Scan for the cell matching the given text and deliver its [x, y] coordinate at center. 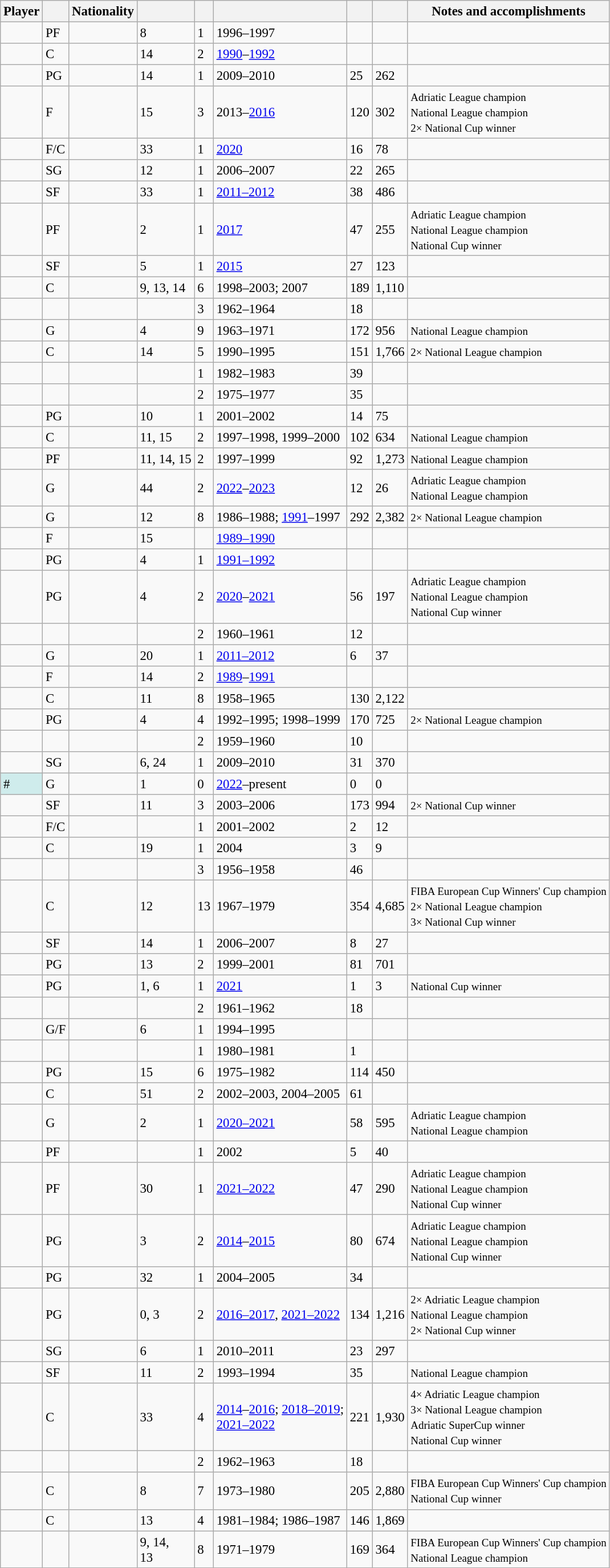
7 [204, 1491]
130 [359, 698]
1998–2003; 2007 [280, 287]
30 [165, 1189]
146 [359, 1520]
FIBA European Cup Winners' Cup champion2× National League champion3× National Cup winner [509, 906]
1989–1990 [280, 538]
151 [359, 352]
2,880 [390, 1491]
302 [390, 112]
2022–2023 [280, 488]
2× Adriatic League championNational League champion2× National Cup winner [509, 1315]
994 [390, 805]
2014–2016; 2018–2019;2021–2022 [280, 1417]
2004 [280, 848]
92 [359, 459]
2016–2017, 2021–2022 [280, 1315]
44 [165, 488]
1991–1992 [280, 560]
37 [390, 655]
81 [359, 965]
1961–1962 [280, 1008]
1,766 [390, 352]
114 [359, 1072]
G/F [56, 1029]
Adriatic League championNational League champion2× National Cup winner [509, 112]
189 [359, 287]
1981–1984; 1986–1987 [280, 1520]
1960–1961 [280, 634]
20 [165, 655]
2010–2011 [280, 1351]
1975–1977 [280, 395]
46 [359, 870]
11, 14, 15 [165, 459]
39 [359, 373]
78 [390, 149]
634 [390, 437]
169 [359, 1549]
297 [390, 1351]
4,685 [390, 906]
2,382 [390, 517]
2003–2006 [280, 805]
61 [359, 1093]
486 [390, 192]
595 [390, 1123]
370 [390, 763]
Notes and accomplishments [509, 11]
102 [359, 437]
2× National Cup winner [509, 805]
2020 [280, 149]
38 [359, 192]
1986–1988; 1991–1997 [280, 517]
450 [390, 1072]
4× Adriatic League champion3× National League championAdriatic SuperCup winnerNational Cup winner [509, 1417]
1999–2001 [280, 965]
9, 13, 14 [165, 287]
34 [359, 1278]
11, 15 [165, 437]
1996–1997 [280, 33]
701 [390, 965]
1980–1981 [280, 1051]
354 [359, 906]
2021 [280, 986]
255 [390, 229]
1,869 [390, 1520]
725 [390, 720]
6, 24 [165, 763]
1956–1958 [280, 870]
2013–2016 [280, 112]
1997–1999 [280, 459]
120 [359, 112]
58 [359, 1123]
1990–1992 [280, 54]
16 [359, 149]
56 [359, 597]
1962–1963 [280, 1462]
1962–1964 [280, 309]
173 [359, 805]
1973–1980 [280, 1491]
956 [390, 330]
292 [359, 517]
Nationality [103, 11]
1990–1995 [280, 352]
265 [390, 171]
1963–1971 [280, 330]
1982–1983 [280, 373]
170 [359, 720]
1, 6 [165, 986]
75 [390, 416]
1975–1982 [280, 1072]
2004–2005 [280, 1278]
1,216 [390, 1315]
31 [359, 763]
1997–1998, 1999–2000 [280, 437]
1992–1995; 1998–1999 [280, 720]
2014–2015 [280, 1241]
134 [359, 1315]
80 [359, 1241]
FIBA European Cup Winners' Cup championNational League champion [509, 1549]
2021–2022 [280, 1189]
221 [359, 1417]
19 [165, 848]
1958–1965 [280, 698]
123 [390, 266]
1989–1991 [280, 676]
32 [165, 1278]
51 [165, 1093]
1,110 [390, 287]
205 [359, 1491]
2,122 [390, 698]
26 [390, 488]
364 [390, 1549]
197 [390, 597]
1993–1994 [280, 1373]
9, 14,13 [165, 1549]
2015 [280, 266]
National Cup winner [509, 986]
2002–2003, 2004–2005 [280, 1093]
2022–present [280, 784]
23 [359, 1351]
2002 [280, 1152]
1967–1979 [280, 906]
22 [359, 171]
FIBA European Cup Winners' Cup championNational Cup winner [509, 1491]
290 [390, 1189]
# [22, 784]
1,273 [390, 459]
1,930 [390, 1417]
25 [359, 76]
1971–1979 [280, 1549]
Player [22, 11]
2017 [280, 229]
674 [390, 1241]
40 [390, 1152]
0, 3 [165, 1315]
1994–1995 [280, 1029]
1959–1960 [280, 741]
172 [359, 330]
262 [390, 76]
